Pinpoint the cell where the given text exists, returning its [X, Y] midpoint coordinate. 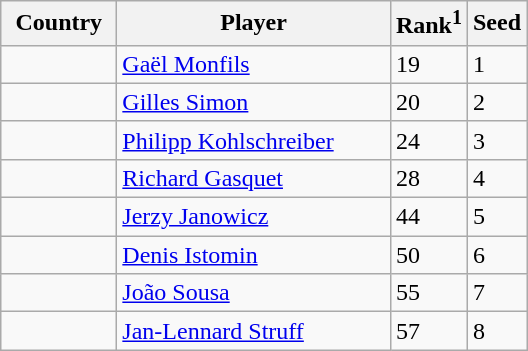
Country [59, 24]
Philipp Kohlschreiber [254, 140]
5 [496, 217]
57 [428, 331]
8 [496, 331]
3 [496, 140]
Denis Istomin [254, 255]
2 [496, 102]
Gaël Monfils [254, 64]
Player [254, 24]
7 [496, 293]
28 [428, 178]
50 [428, 255]
Richard Gasquet [254, 178]
Jerzy Janowicz [254, 217]
Jan-Lennard Struff [254, 331]
19 [428, 64]
55 [428, 293]
4 [496, 178]
Seed [496, 24]
1 [496, 64]
24 [428, 140]
20 [428, 102]
Gilles Simon [254, 102]
6 [496, 255]
João Sousa [254, 293]
Rank1 [428, 24]
44 [428, 217]
